For the text-containing cell, return its midpoint in (x, y) coordinate format. 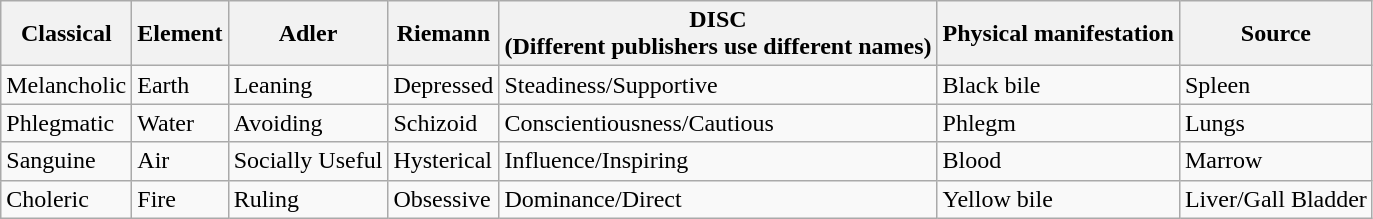
Element (180, 34)
Influence/Inspiring (718, 161)
Socially Useful (308, 161)
Marrow (1276, 161)
Choleric (66, 199)
DISC(Different publishers use different names) (718, 34)
Depressed (444, 85)
Leaning (308, 85)
Conscientiousness/Cautious (718, 123)
Fire (180, 199)
Dominance/Direct (718, 199)
Melancholic (66, 85)
Hysterical (444, 161)
Adler (308, 34)
Sanguine (66, 161)
Phlegmatic (66, 123)
Obsessive (444, 199)
Spleen (1276, 85)
Physical manifestation (1058, 34)
Lungs (1276, 123)
Water (180, 123)
Avoiding (308, 123)
Black bile (1058, 85)
Schizoid (444, 123)
Classical (66, 34)
Ruling (308, 199)
Riemann (444, 34)
Liver/Gall Bladder (1276, 199)
Earth (180, 85)
Source (1276, 34)
Air (180, 161)
Yellow bile (1058, 199)
Steadiness/Supportive (718, 85)
Phlegm (1058, 123)
Blood (1058, 161)
